Detect which cell encompasses the target text, then output its [X, Y] center coordinate. 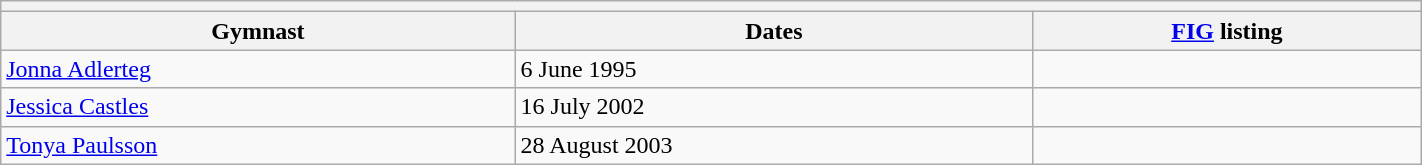
Gymnast [258, 31]
16 July 2002 [774, 107]
FIG listing [1228, 31]
Tonya Paulsson [258, 145]
6 June 1995 [774, 69]
Dates [774, 31]
Jonna Adlerteg [258, 69]
28 August 2003 [774, 145]
Jessica Castles [258, 107]
